Scan for the cell matching the given text and deliver its [X, Y] coordinate at center. 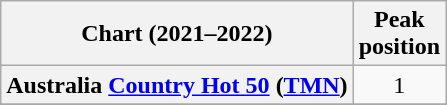
Chart (2021–2022) [177, 34]
Australia Country Hot 50 (TMN) [177, 85]
1 [399, 85]
Peakposition [399, 34]
